Locate the cell with the specified text and output its [X, Y] center coordinate. 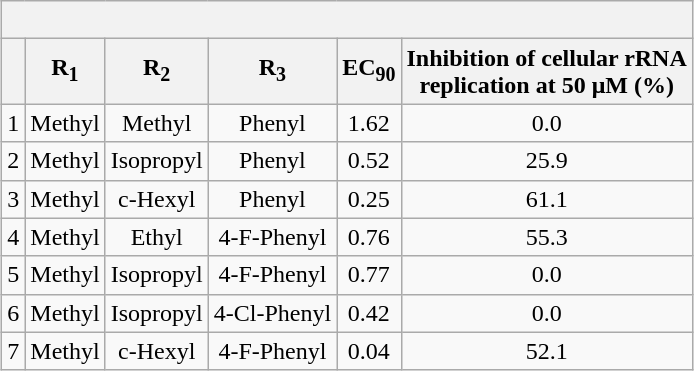
25.9 [546, 161]
0.04 [369, 351]
52.1 [546, 351]
61.1 [546, 199]
6 [14, 313]
55.3 [546, 237]
R1 [65, 72]
4 [14, 237]
0.52 [369, 161]
R2 [156, 72]
3 [14, 199]
1.62 [369, 123]
R3 [272, 72]
5 [14, 275]
0.76 [369, 237]
Ethyl [156, 237]
0.25 [369, 199]
1 [14, 123]
EC90 [369, 72]
Inhibition of cellular rRNAreplication at 50 μM (%) [546, 72]
0.77 [369, 275]
0.42 [369, 313]
2 [14, 161]
4-Cl-Phenyl [272, 313]
7 [14, 351]
